Extract the [X, Y] coordinate from the center of the cell holding the provided text.  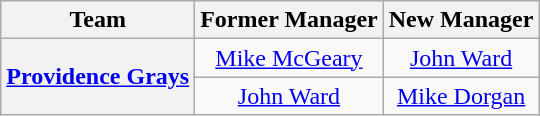
Mike McGeary [290, 58]
Team [98, 20]
Mike Dorgan [461, 96]
Providence Grays [98, 77]
Former Manager [290, 20]
New Manager [461, 20]
